Determine the (X, Y) coordinate at the center of the cell enclosing the given text.  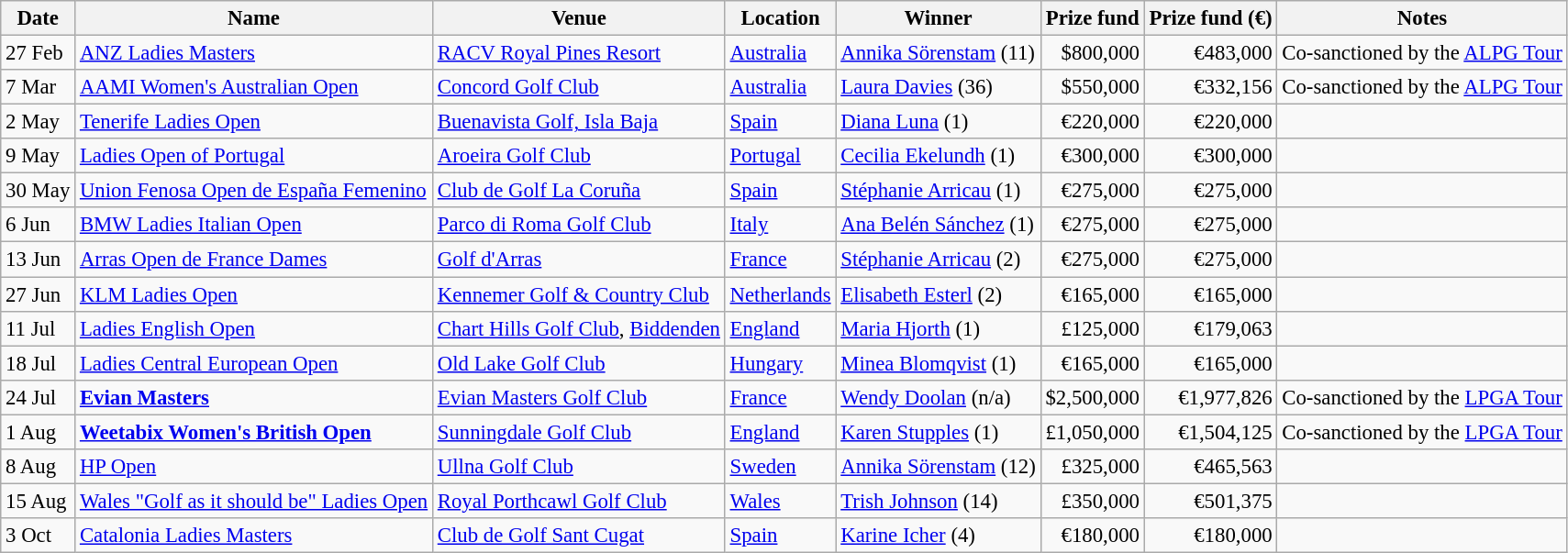
Notes (1422, 18)
Diana Luna (1) (938, 122)
Karen Stupples (1) (938, 432)
Hungary (780, 363)
Wales (780, 501)
7 Mar (39, 87)
Maria Hjorth (1) (938, 328)
Sweden (780, 467)
Concord Golf Club (578, 87)
Winner (938, 18)
HP Open (254, 467)
Name (254, 18)
30 May (39, 191)
Club de Golf La Coruña (578, 191)
€501,375 (1211, 501)
Evian Masters (254, 397)
RACV Royal Pines Resort (578, 53)
Prize fund (1092, 18)
1 Aug (39, 432)
27 Feb (39, 53)
€332,156 (1211, 87)
Parco di Roma Golf Club (578, 225)
Old Lake Golf Club (578, 363)
Prize fund (€) (1211, 18)
Karine Icher (4) (938, 536)
Royal Porthcawl Golf Club (578, 501)
15 Aug (39, 501)
2 May (39, 122)
24 Jul (39, 397)
ANZ Ladies Masters (254, 53)
Buenavista Golf, Isla Baja (578, 122)
Arras Open de France Dames (254, 260)
Minea Blomqvist (1) (938, 363)
Elisabeth Esterl (2) (938, 294)
9 May (39, 156)
Kennemer Golf & Country Club (578, 294)
Ladies Central European Open (254, 363)
€465,563 (1211, 467)
8 Aug (39, 467)
11 Jul (39, 328)
Annika Sörenstam (11) (938, 53)
Chart Hills Golf Club, Biddenden (578, 328)
€179,063 (1211, 328)
Portugal (780, 156)
€1,977,826 (1211, 397)
27 Jun (39, 294)
$800,000 (1092, 53)
Stéphanie Arricau (2) (938, 260)
Aroeira Golf Club (578, 156)
$2,500,000 (1092, 397)
Ladies English Open (254, 328)
Union Fenosa Open de España Femenino (254, 191)
£350,000 (1092, 501)
£325,000 (1092, 467)
13 Jun (39, 260)
Tenerife Ladies Open (254, 122)
Golf d'Arras (578, 260)
Annika Sörenstam (12) (938, 467)
Ullna Golf Club (578, 467)
Club de Golf Sant Cugat (578, 536)
BMW Ladies Italian Open (254, 225)
€483,000 (1211, 53)
KLM Ladies Open (254, 294)
£125,000 (1092, 328)
Wendy Doolan (n/a) (938, 397)
Ladies Open of Portugal (254, 156)
Trish Johnson (14) (938, 501)
Stéphanie Arricau (1) (938, 191)
Italy (780, 225)
Sunningdale Golf Club (578, 432)
£1,050,000 (1092, 432)
Netherlands (780, 294)
18 Jul (39, 363)
Wales "Golf as it should be" Ladies Open (254, 501)
Evian Masters Golf Club (578, 397)
Location (780, 18)
Catalonia Ladies Masters (254, 536)
Cecilia Ekelundh (1) (938, 156)
$550,000 (1092, 87)
Venue (578, 18)
€1,504,125 (1211, 432)
Date (39, 18)
Laura Davies (36) (938, 87)
6 Jun (39, 225)
Weetabix Women's British Open (254, 432)
AAMI Women's Australian Open (254, 87)
3 Oct (39, 536)
Ana Belén Sánchez (1) (938, 225)
